Extract the (X, Y) coordinate from the center of the cell holding the provided text.  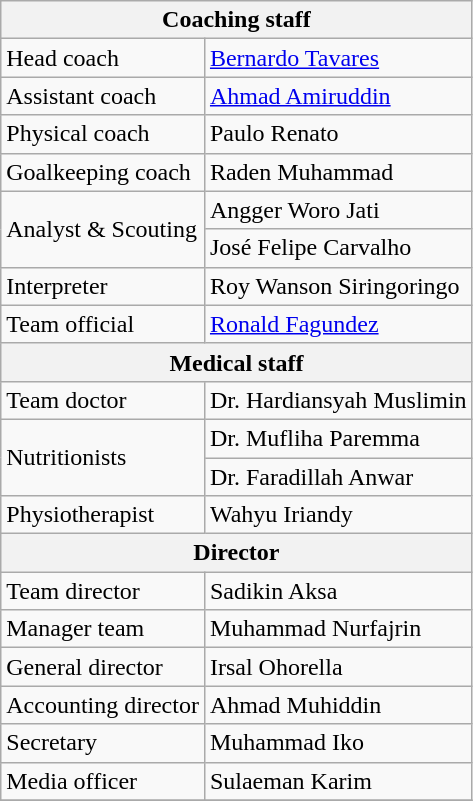
Sadikin Aksa (338, 591)
Ahmad Amiruddin (338, 96)
Dr. Mufliha Paremma (338, 438)
Muhammad Nurfajrin (338, 629)
Team official (103, 324)
Physical coach (103, 134)
Accounting director (103, 705)
Analyst & Scouting (103, 229)
Muhammad Iko (338, 743)
Coaching staff (236, 20)
Media officer (103, 781)
Nutritionists (103, 457)
Secretary (103, 743)
Bernardo Tavares (338, 58)
Angger Woro Jati (338, 210)
Ronald Fagundez (338, 324)
Dr. Faradillah Anwar (338, 477)
José Felipe Carvalho (338, 248)
Manager team (103, 629)
Director (236, 553)
Ahmad Muhiddin (338, 705)
Team doctor (103, 400)
Interpreter (103, 286)
Sulaeman Karim (338, 781)
Roy Wanson Siringoringo (338, 286)
General director (103, 667)
Irsal Ohorella (338, 667)
Head coach (103, 58)
Raden Muhammad (338, 172)
Wahyu Iriandy (338, 515)
Physiotherapist (103, 515)
Dr. Hardiansyah Muslimin (338, 400)
Team director (103, 591)
Goalkeeping coach (103, 172)
Medical staff (236, 362)
Assistant coach (103, 96)
Paulo Renato (338, 134)
